Determine the [x, y] coordinate at the center of the cell enclosing the given text.  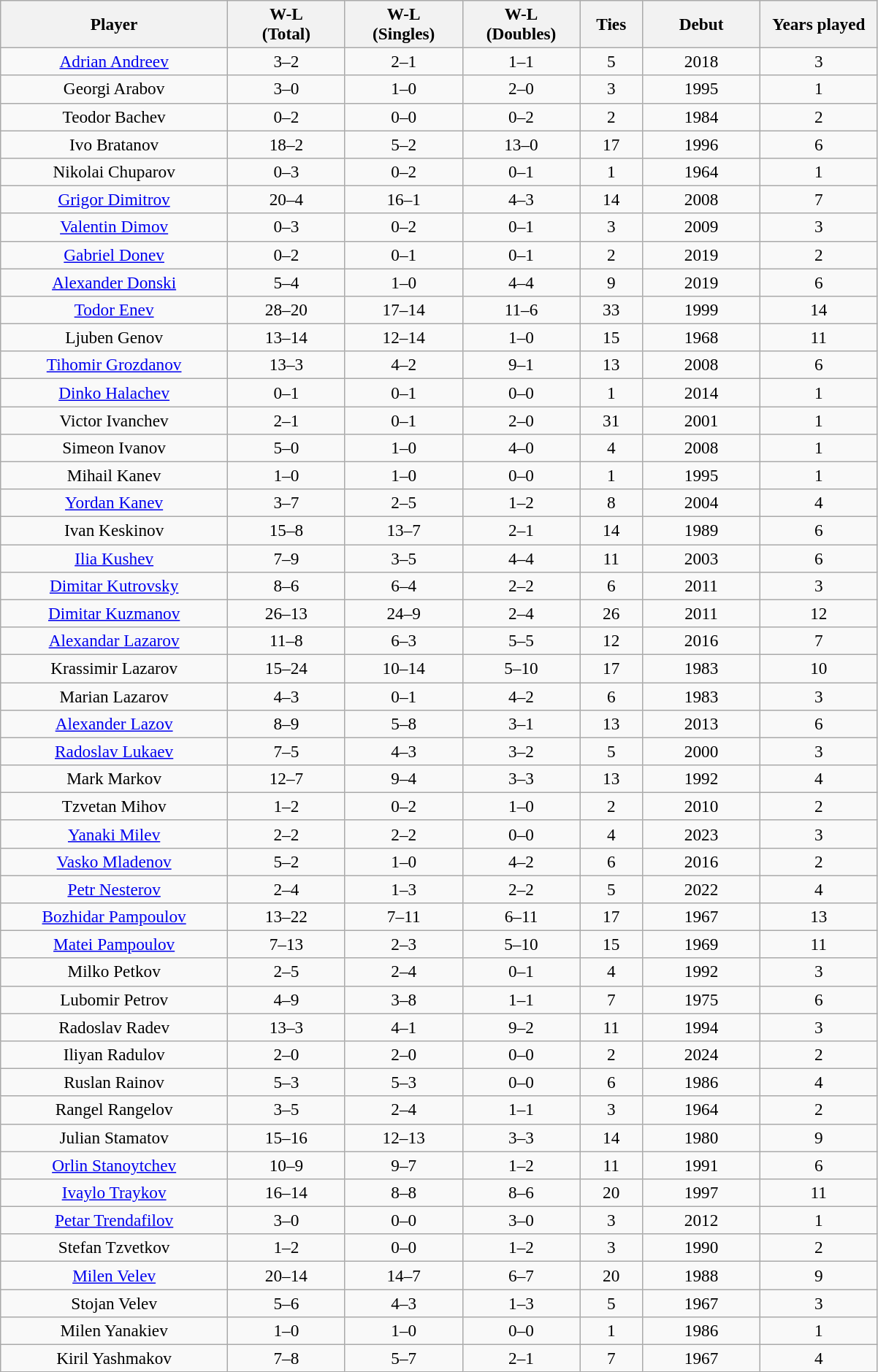
2024 [701, 1054]
12–14 [403, 337]
6–3 [403, 640]
Rangel Rangelov [114, 1110]
7–11 [403, 916]
W-L(Doubles) [522, 23]
Alexandar Lazarov [114, 640]
1988 [701, 1275]
Radoslav Lukaev [114, 751]
31 [611, 420]
Grigor Dimitrov [114, 199]
Yanaki Milev [114, 834]
20–14 [286, 1275]
13–22 [286, 916]
W-L(Singles) [403, 23]
Simeon Ivanov [114, 448]
26 [611, 613]
26–13 [286, 613]
2009 [701, 227]
Julian Stamatov [114, 1138]
Marian Lazarov [114, 696]
15–24 [286, 668]
5–0 [286, 448]
2–3 [403, 944]
1994 [701, 1027]
5–4 [286, 282]
16–1 [403, 199]
10 [818, 668]
Petar Trendafilov [114, 1220]
9–1 [522, 365]
2023 [701, 834]
Milko Petkov [114, 972]
1984 [701, 117]
Years played [818, 23]
13–0 [522, 144]
Ivaylo Traykov [114, 1192]
10–14 [403, 668]
Alexander Lazov [114, 724]
Vasko Mladenov [114, 862]
5–7 [403, 1358]
14–7 [403, 1275]
24–9 [403, 613]
Tihomir Grozdanov [114, 365]
1991 [701, 1165]
16–14 [286, 1192]
5–5 [522, 640]
Milen Yanakiev [114, 1330]
Alexander Donski [114, 282]
Tzvetan Mihov [114, 806]
8–9 [286, 724]
7–13 [286, 944]
7–9 [286, 558]
8–8 [403, 1192]
Player [114, 23]
2003 [701, 558]
1989 [701, 530]
1997 [701, 1192]
Yordan Kanev [114, 503]
2004 [701, 503]
13–14 [286, 337]
Ivan Keskinov [114, 530]
Radoslav Radev [114, 1027]
Ilia Kushev [114, 558]
5–6 [286, 1303]
Stefan Tzvetkov [114, 1248]
6–11 [522, 916]
Gabriel Donev [114, 255]
Valentin Dimov [114, 227]
1968 [701, 337]
1999 [701, 310]
3–7 [286, 503]
1975 [701, 1000]
Lubomir Petrov [114, 1000]
Dimitar Kuzmanov [114, 613]
20–4 [286, 199]
Ljuben Genov [114, 337]
9–2 [522, 1027]
7–5 [286, 751]
Petr Nesterov [114, 889]
9–7 [403, 1165]
15–8 [286, 530]
12–7 [286, 778]
6–7 [522, 1275]
Matei Pampoulov [114, 944]
Krassimir Lazarov [114, 668]
Ivo Bratanov [114, 144]
1996 [701, 144]
2022 [701, 889]
2010 [701, 806]
Debut [701, 23]
17–14 [403, 310]
5–8 [403, 724]
18–2 [286, 144]
Bozhidar Pampoulov [114, 916]
Orlin Stanoytchev [114, 1165]
28–20 [286, 310]
9–4 [403, 778]
8 [611, 503]
Dinko Halachev [114, 392]
4–0 [522, 448]
Adrian Andreev [114, 61]
2018 [701, 61]
10–9 [286, 1165]
11–8 [286, 640]
Dimitar Kutrovsky [114, 586]
Ruslan Rainov [114, 1082]
11–6 [522, 310]
12–13 [403, 1138]
Teodor Bachev [114, 117]
W-L(Total) [286, 23]
Victor Ivanchev [114, 420]
Mark Markov [114, 778]
3–1 [522, 724]
1980 [701, 1138]
2014 [701, 392]
Ties [611, 23]
4–9 [286, 1000]
Georgi Arabov [114, 89]
Kiril Yashmakov [114, 1358]
2000 [701, 751]
Nikolai Chuparov [114, 172]
4–1 [403, 1027]
Iliyan Radulov [114, 1054]
33 [611, 310]
3–8 [403, 1000]
Milen Velev [114, 1275]
2001 [701, 420]
6–4 [403, 586]
1990 [701, 1248]
13–7 [403, 530]
2012 [701, 1220]
1969 [701, 944]
Mihail Kanev [114, 475]
Stojan Velev [114, 1303]
2013 [701, 724]
15–16 [286, 1138]
Todor Enev [114, 310]
7–8 [286, 1358]
